Scan for the cell matching the given text and deliver its (x, y) coordinate at center. 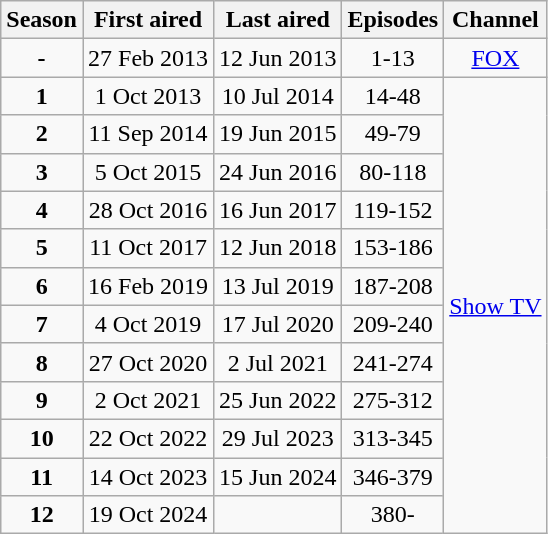
11 (42, 477)
28 Oct 2016 (148, 210)
10 (42, 438)
25 Jun 2022 (278, 400)
2 (42, 134)
187-208 (393, 286)
49-79 (393, 134)
1-13 (393, 58)
11 Oct 2017 (148, 248)
17 Jul 2020 (278, 324)
3 (42, 172)
Show TV (496, 306)
4 Oct 2019 (148, 324)
5 Oct 2015 (148, 172)
14-48 (393, 96)
6 (42, 286)
275-312 (393, 400)
12 (42, 515)
346-379 (393, 477)
1 Oct 2013 (148, 96)
29 Jul 2023 (278, 438)
24 Jun 2016 (278, 172)
16 Jun 2017 (278, 210)
27 Feb 2013 (148, 58)
Channel (496, 20)
19 Oct 2024 (148, 515)
4 (42, 210)
9 (42, 400)
1 (42, 96)
209-240 (393, 324)
241-274 (393, 362)
80-118 (393, 172)
2 Jul 2021 (278, 362)
2 Oct 2021 (148, 400)
10 Jul 2014 (278, 96)
Season (42, 20)
Episodes (393, 20)
380- (393, 515)
First aired (148, 20)
14 Oct 2023 (148, 477)
7 (42, 324)
13 Jul 2019 (278, 286)
12 Jun 2013 (278, 58)
119-152 (393, 210)
11 Sep 2014 (148, 134)
- (42, 58)
Last aired (278, 20)
8 (42, 362)
5 (42, 248)
313-345 (393, 438)
27 Oct 2020 (148, 362)
15 Jun 2024 (278, 477)
19 Jun 2015 (278, 134)
16 Feb 2019 (148, 286)
22 Oct 2022 (148, 438)
FOX (496, 58)
153-186 (393, 248)
12 Jun 2018 (278, 248)
